Search for the cell housing the specified text and yield its [x, y] center coordinate. 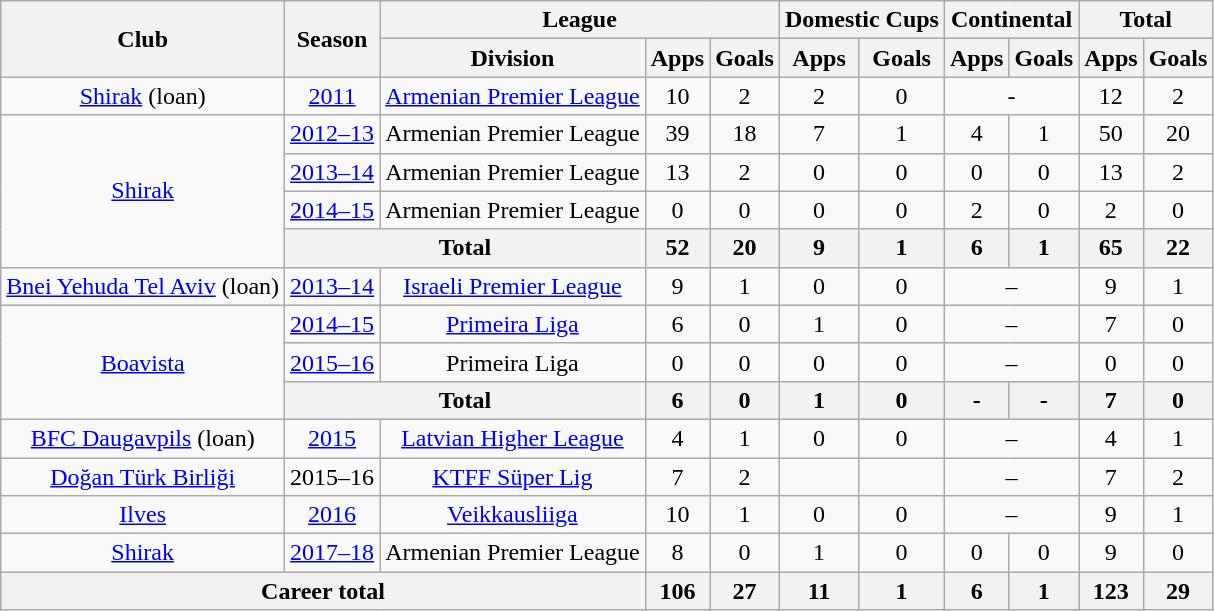
Veikkausliiga [513, 515]
Israeli Premier League [513, 286]
52 [677, 248]
Bnei Yehuda Tel Aviv (loan) [143, 286]
Domestic Cups [862, 20]
65 [1111, 248]
27 [745, 591]
8 [677, 553]
League [580, 20]
11 [818, 591]
2011 [332, 96]
Continental [1011, 20]
22 [1178, 248]
2017–18 [332, 553]
Career total [323, 591]
Season [332, 39]
106 [677, 591]
39 [677, 134]
Boavista [143, 362]
50 [1111, 134]
Club [143, 39]
18 [745, 134]
12 [1111, 96]
Doğan Türk Birliği [143, 477]
KTFF Süper Lig [513, 477]
2015 [332, 438]
123 [1111, 591]
Division [513, 58]
29 [1178, 591]
2016 [332, 515]
2012–13 [332, 134]
Shirak (loan) [143, 96]
Ilves [143, 515]
Latvian Higher League [513, 438]
BFC Daugavpils (loan) [143, 438]
